Identify which cell holds the provided text, then report its (X, Y) central coordinate. 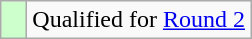
Qualified for Round 2 (139, 20)
